Pinpoint the cell where the given text exists, returning its [X, Y] midpoint coordinate. 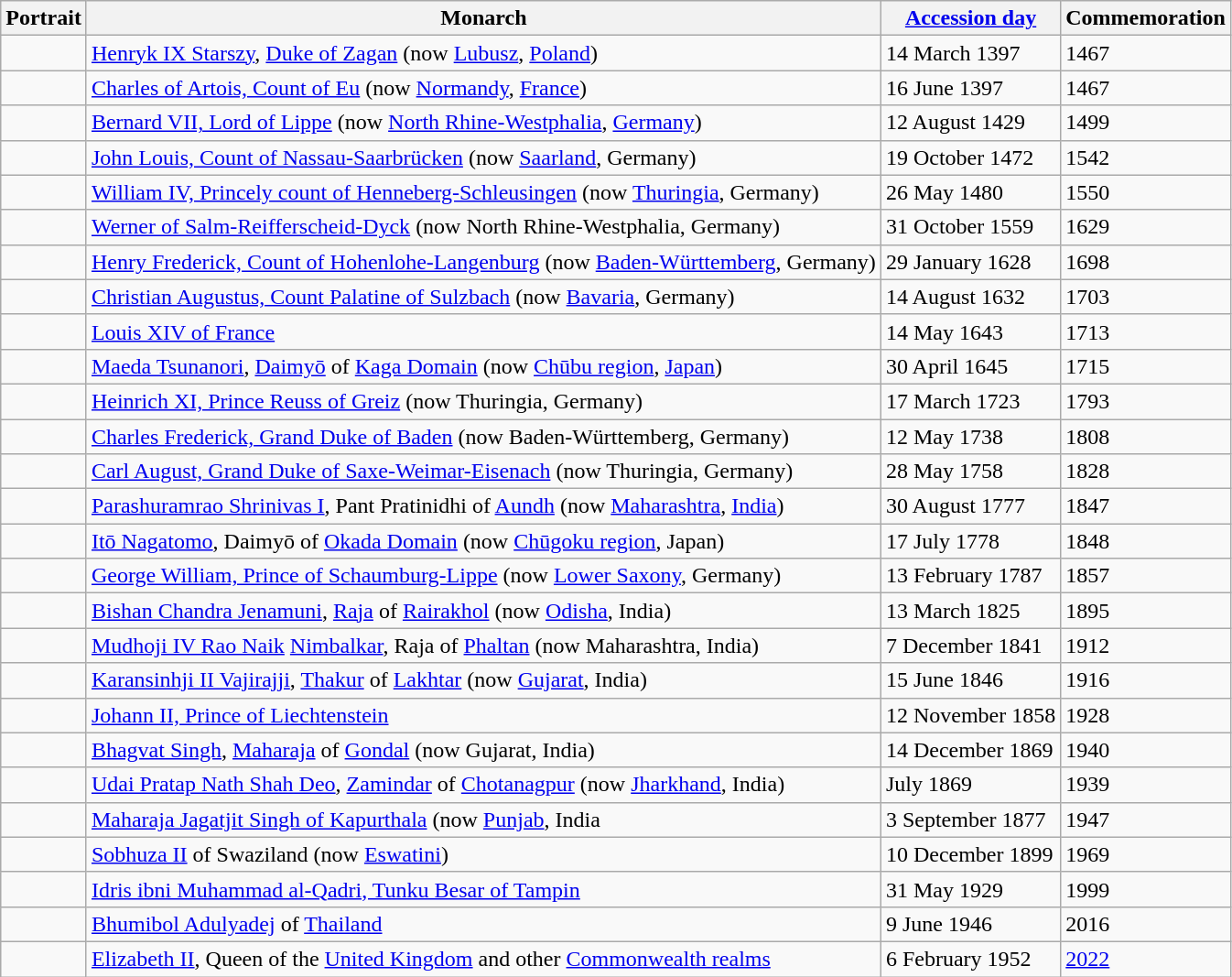
1895 [1146, 611]
28 May 1758 [970, 472]
1629 [1146, 227]
14 March 1397 [970, 53]
1969 [1146, 854]
17 July 1778 [970, 541]
1857 [1146, 576]
30 April 1645 [970, 366]
1940 [1146, 750]
7 December 1841 [970, 646]
13 March 1825 [970, 611]
George William, Prince of Schaumburg-Lippe (now Lower Saxony, Germany) [483, 576]
31 October 1559 [970, 227]
14 August 1632 [970, 297]
Itō Nagatomo, Daimyō of Okada Domain (now Chūgoku region, Japan) [483, 541]
July 1869 [970, 785]
9 June 1946 [970, 924]
Parashuramrao Shrinivas I, Pant Pratinidhi of Aundh (now Maharashtra, India) [483, 506]
1550 [1146, 192]
30 August 1777 [970, 506]
Maharaja Jagatjit Singh of Kapurthala (now Punjab, India [483, 820]
6 February 1952 [970, 959]
1939 [1146, 785]
Heinrich XI, Prince Reuss of Greiz (now Thuringia, Germany) [483, 401]
1793 [1146, 401]
2022 [1146, 959]
19 October 1472 [970, 157]
Accession day [970, 18]
Bhagvat Singh, Maharaja of Gondal (now Gujarat, India) [483, 750]
1715 [1146, 366]
1999 [1146, 889]
Udai Pratap Nath Shah Deo, Zamindar of Chotanagpur (now Jharkhand, India) [483, 785]
1928 [1146, 715]
2016 [1146, 924]
15 June 1846 [970, 680]
14 December 1869 [970, 750]
Werner of Salm-Reifferscheid-Dyck (now North Rhine-Westphalia, Germany) [483, 227]
Elizabeth II, Queen of the United Kingdom and other Commonwealth realms [483, 959]
Commemoration [1146, 18]
Bhumibol Adulyadej of Thailand [483, 924]
17 March 1723 [970, 401]
Sobhuza II of Swaziland (now Eswatini) [483, 854]
William IV, Princely count of Henneberg-Schleusingen (now Thuringia, Germany) [483, 192]
1848 [1146, 541]
Carl August, Grand Duke of Saxe-Weimar-Eisenach (now Thuringia, Germany) [483, 472]
1808 [1146, 437]
26 May 1480 [970, 192]
1947 [1146, 820]
Louis XIV of France [483, 331]
1703 [1146, 297]
31 May 1929 [970, 889]
12 November 1858 [970, 715]
1713 [1146, 331]
13 February 1787 [970, 576]
Karansinhji II Vajirajji, Thakur of Lakhtar (now Gujarat, India) [483, 680]
12 May 1738 [970, 437]
1847 [1146, 506]
Idris ibni Muhammad al-Qadri, Tunku Besar of Tampin [483, 889]
1542 [1146, 157]
Mudhoji IV Rao Naik Nimbalkar, Raja of Phaltan (now Maharashtra, India) [483, 646]
29 January 1628 [970, 262]
1698 [1146, 262]
Bishan Chandra Jenamuni, Raja of Rairakhol (now Odisha, India) [483, 611]
John Louis, Count of Nassau-Saarbrücken (now Saarland, Germany) [483, 157]
1828 [1146, 472]
Monarch [483, 18]
3 September 1877 [970, 820]
12 August 1429 [970, 123]
Charles Frederick, Grand Duke of Baden (now Baden-Württemberg, Germany) [483, 437]
10 December 1899 [970, 854]
Charles of Artois, Count of Eu (now Normandy, France) [483, 88]
16 June 1397 [970, 88]
Portrait [44, 18]
Christian Augustus, Count Palatine of Sulzbach (now Bavaria, Germany) [483, 297]
14 May 1643 [970, 331]
Maeda Tsunanori, Daimyō of Kaga Domain (now Chūbu region, Japan) [483, 366]
1499 [1146, 123]
Henryk IX Starszy, Duke of Zagan (now Lubusz, Poland) [483, 53]
Johann II, Prince of Liechtenstein [483, 715]
1916 [1146, 680]
1912 [1146, 646]
Bernard VII, Lord of Lippe (now North Rhine-Westphalia, Germany) [483, 123]
Henry Frederick, Count of Hohenlohe-Langenburg (now Baden-Württemberg, Germany) [483, 262]
